Output the [X, Y] coordinate of the center of the cell containing the given text.  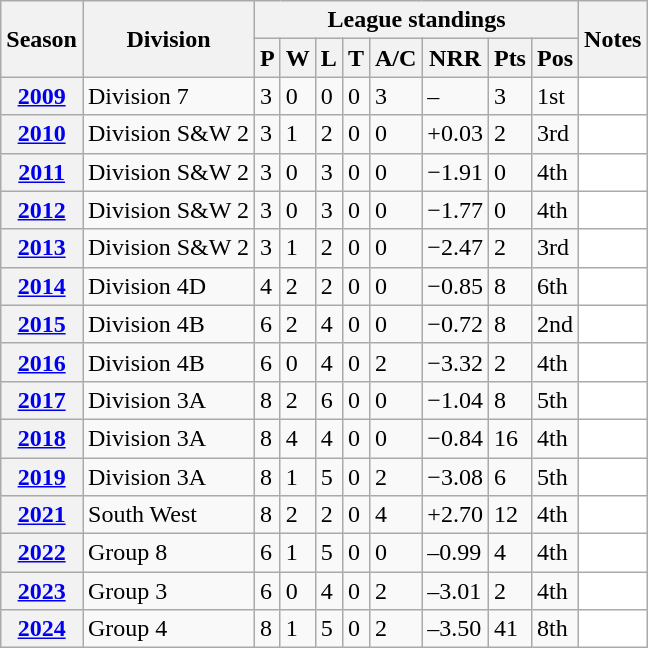
A/C [395, 58]
12 [510, 515]
2021 [42, 515]
2023 [42, 591]
−3.08 [456, 477]
6th [554, 286]
Division 4D [168, 286]
–0.99 [456, 553]
2009 [42, 96]
+0.03 [456, 134]
2015 [42, 324]
–3.01 [456, 591]
T [356, 58]
16 [510, 438]
Season [42, 39]
−1.91 [456, 172]
P [267, 58]
L [328, 58]
1st [554, 96]
−0.72 [456, 324]
– [456, 96]
2024 [42, 629]
2013 [42, 248]
Pos [554, 58]
2018 [42, 438]
2014 [42, 286]
South West [168, 515]
2010 [42, 134]
41 [510, 629]
2019 [42, 477]
Division [168, 39]
Division 7 [168, 96]
Pts [510, 58]
Notes [613, 39]
2nd [554, 324]
–3.50 [456, 629]
−3.32 [456, 362]
2012 [42, 210]
Group 4 [168, 629]
+2.70 [456, 515]
Group 8 [168, 553]
−0.85 [456, 286]
−2.47 [456, 248]
Group 3 [168, 591]
NRR [456, 58]
−1.77 [456, 210]
2022 [42, 553]
2016 [42, 362]
−0.84 [456, 438]
2011 [42, 172]
League standings [416, 20]
8th [554, 629]
2017 [42, 400]
−1.04 [456, 400]
W [298, 58]
